Find where the given text appears and provide that cell's center as (X, Y) coordinate. 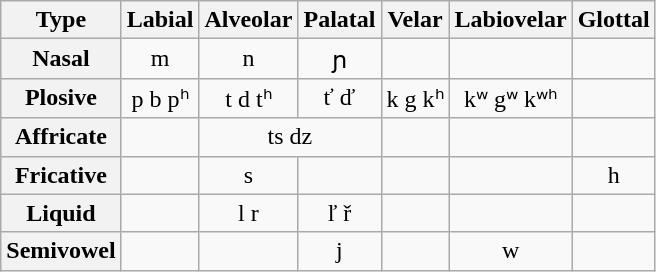
Plosive (61, 98)
Labiovelar (510, 20)
l r (248, 213)
k g kʰ (415, 98)
Velar (415, 20)
kʷ gʷ kʷʰ (510, 98)
s (248, 175)
Nasal (61, 59)
h (614, 175)
ɲ (340, 59)
Glottal (614, 20)
j (340, 251)
Liquid (61, 213)
Labial (160, 20)
ť ď (340, 98)
ts dz (290, 137)
t d tʰ (248, 98)
Fricative (61, 175)
p b pʰ (160, 98)
Palatal (340, 20)
n (248, 59)
Type (61, 20)
w (510, 251)
ľ ř (340, 213)
Semivowel (61, 251)
Affricate (61, 137)
Alveolar (248, 20)
m (160, 59)
